Determine the [X, Y] coordinate at the center of the cell enclosing the given text.  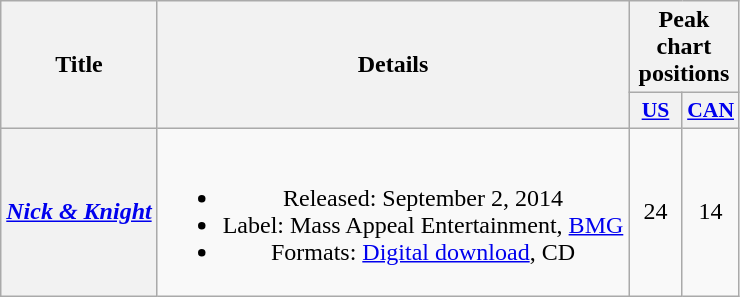
Peak chart positions [684, 47]
Released: September 2, 2014Label: Mass Appeal Entertainment, BMGFormats: Digital download, CD [393, 212]
24 [656, 212]
US [656, 111]
Details [393, 65]
CAN [710, 111]
Title [79, 65]
14 [710, 212]
Nick & Knight [79, 212]
